Capture the cell that displays the provided text and extract its (X, Y) central coordinate. 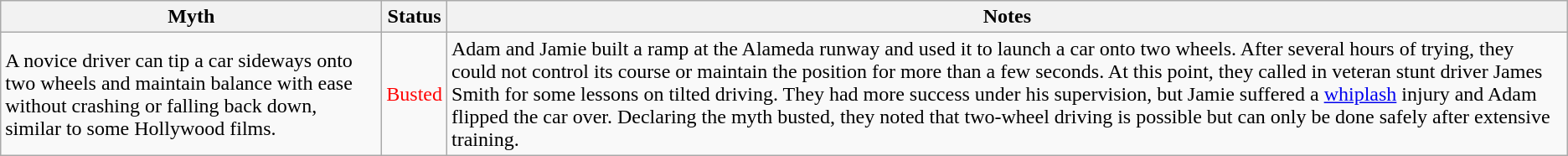
Myth (191, 17)
Busted (415, 94)
Notes (1008, 17)
Status (415, 17)
